Scan for the cell matching the given text and deliver its [x, y] coordinate at center. 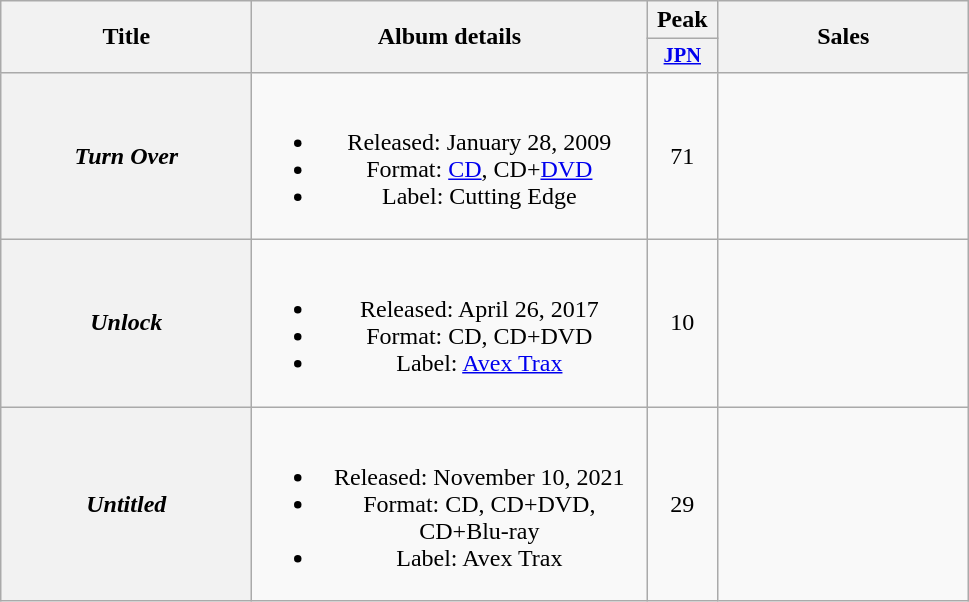
Unlock [126, 324]
Untitled [126, 504]
10 [682, 324]
JPN [682, 56]
Released: November 10, 2021Format: CD, CD+DVD, CD+Blu-rayLabel: Avex Trax [450, 504]
Turn Over [126, 156]
71 [682, 156]
Peak [682, 20]
29 [682, 504]
Title [126, 37]
Sales [844, 37]
Released: April 26, 2017Format: CD, CD+DVDLabel: Avex Trax [450, 324]
Released: January 28, 2009Format: CD, CD+DVDLabel: Cutting Edge [450, 156]
Album details [450, 37]
